Provide the [X, Y] coordinate of the cell's center where the given text is located.  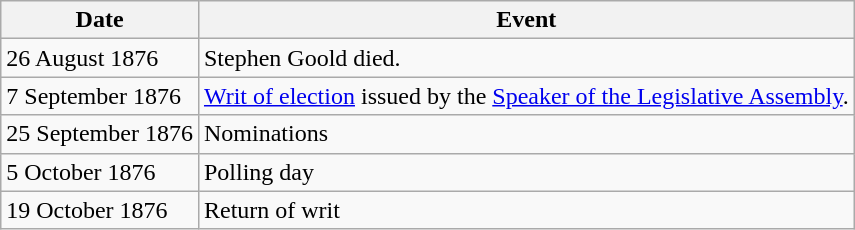
Return of writ [526, 210]
Writ of election issued by the Speaker of the Legislative Assembly. [526, 96]
Stephen Goold died. [526, 58]
Polling day [526, 172]
Date [100, 20]
26 August 1876 [100, 58]
7 September 1876 [100, 96]
5 October 1876 [100, 172]
25 September 1876 [100, 134]
Nominations [526, 134]
19 October 1876 [100, 210]
Event [526, 20]
